From the cell containing the given text, extract its center point as [X, Y] coordinate. 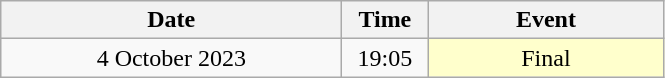
Time [385, 20]
19:05 [385, 58]
Final [546, 58]
Date [172, 20]
4 October 2023 [172, 58]
Event [546, 20]
